For the text-containing cell, return its midpoint in [x, y] coordinate format. 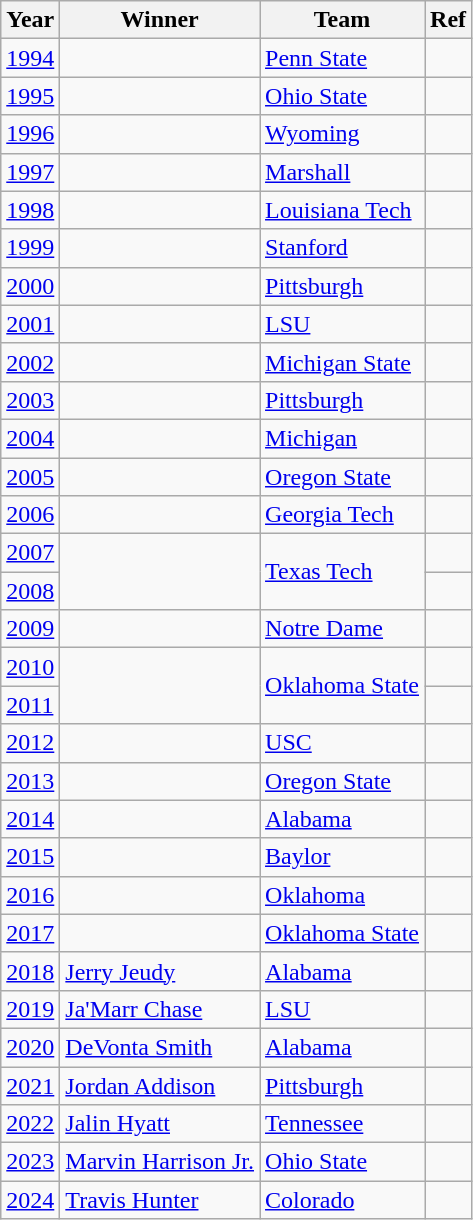
2009 [30, 629]
1999 [30, 248]
Ja'Marr Chase [160, 1009]
1994 [30, 58]
Texas Tech [342, 572]
Tennessee [342, 1124]
Jerry Jeudy [160, 971]
2022 [30, 1124]
Baylor [342, 857]
Ref [448, 20]
2006 [30, 515]
Georgia Tech [342, 515]
Travis Hunter [160, 1200]
Wyoming [342, 134]
USC [342, 743]
2013 [30, 781]
2023 [30, 1162]
Michigan [342, 438]
2015 [30, 857]
2020 [30, 1047]
DeVonta Smith [160, 1047]
1997 [30, 172]
2008 [30, 591]
Stanford [342, 248]
2014 [30, 819]
Jordan Addison [160, 1085]
2010 [30, 667]
2016 [30, 895]
Notre Dame [342, 629]
2018 [30, 971]
2005 [30, 477]
Jalin Hyatt [160, 1124]
Penn State [342, 58]
2024 [30, 1200]
1998 [30, 210]
Oklahoma [342, 895]
2004 [30, 438]
Michigan State [342, 362]
Year [30, 20]
Louisiana Tech [342, 210]
2021 [30, 1085]
Marshall [342, 172]
2002 [30, 362]
1995 [30, 96]
2017 [30, 933]
2012 [30, 743]
2001 [30, 324]
Colorado [342, 1200]
2019 [30, 1009]
Marvin Harrison Jr. [160, 1162]
2003 [30, 400]
2011 [30, 705]
Team [342, 20]
2000 [30, 286]
1996 [30, 134]
Winner [160, 20]
2007 [30, 553]
